Pinpoint the cell where the given text exists, returning its (x, y) midpoint coordinate. 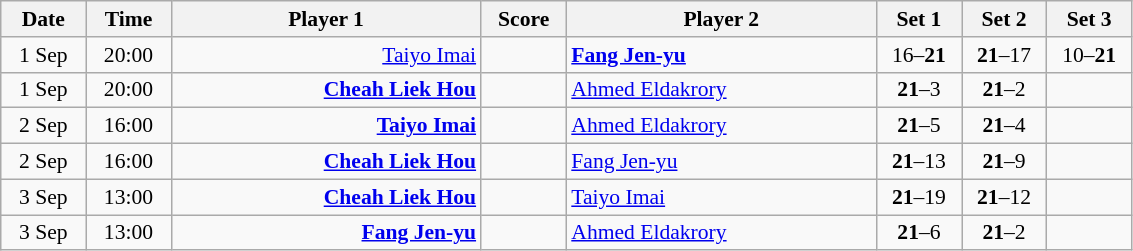
Date (44, 19)
Player 1 (326, 19)
10–21 (1090, 55)
21–6 (918, 233)
Time (128, 19)
21–5 (918, 126)
21–9 (1004, 162)
Set 3 (1090, 19)
21–12 (1004, 197)
21–13 (918, 162)
21–19 (918, 197)
Player 2 (721, 19)
21–17 (1004, 55)
21–4 (1004, 126)
Score (524, 19)
Set 2 (1004, 19)
21–3 (918, 90)
Set 1 (918, 19)
16–21 (918, 55)
